Extract the (x, y) coordinate from the center of the cell holding the provided text.  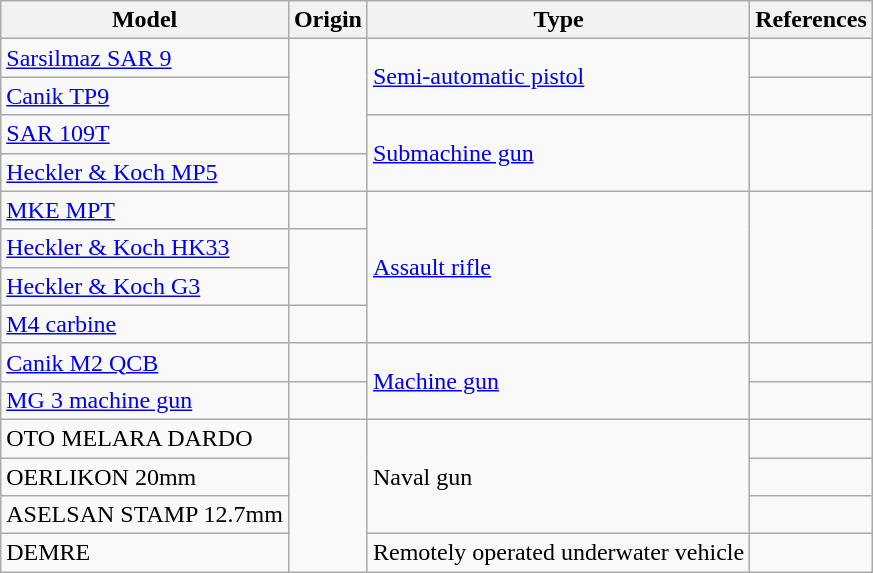
Heckler & Koch G3 (145, 286)
Canik TP9 (145, 96)
OTO MELARA DARDO (145, 438)
Heckler & Koch HK33 (145, 248)
Origin (328, 20)
MKE MPT (145, 210)
References (812, 20)
SAR 109T (145, 134)
Naval gun (558, 476)
Machine gun (558, 381)
DEMRE (145, 553)
Heckler & Koch MP5 (145, 172)
Assault rifle (558, 267)
MG 3 machine gun (145, 400)
Type (558, 20)
Remotely operated underwater vehicle (558, 553)
Submachine gun (558, 153)
Model (145, 20)
M4 carbine (145, 324)
Semi-automatic pistol (558, 77)
OERLIKON 20mm (145, 477)
Sarsilmaz SAR 9 (145, 58)
Canik M2 QCB (145, 362)
ASELSAN STAMP 12.7mm (145, 515)
